Output the [x, y] coordinate of the center of the cell containing the given text.  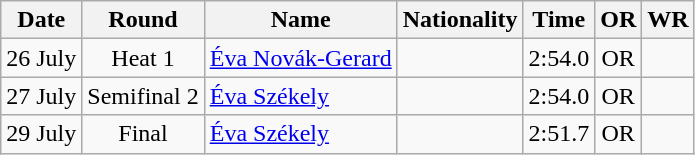
Time [559, 20]
27 July [42, 96]
Round [143, 20]
Semifinal 2 [143, 96]
Éva Novák-Gerard [300, 58]
29 July [42, 134]
WR [668, 20]
Heat 1 [143, 58]
Date [42, 20]
Nationality [460, 20]
26 July [42, 58]
2:51.7 [559, 134]
Name [300, 20]
Final [143, 134]
